Scan for the cell matching the given text and deliver its [X, Y] coordinate at center. 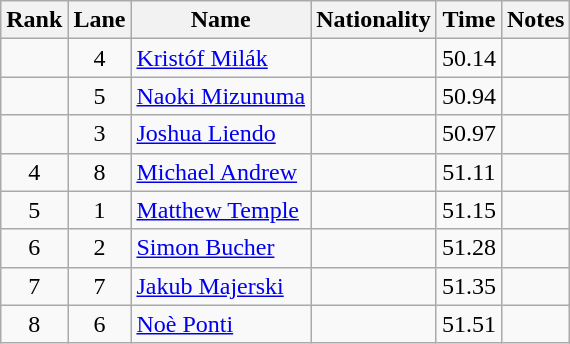
51.11 [468, 172]
Simon Bucher [221, 248]
Time [468, 20]
51.35 [468, 286]
Kristóf Milák [221, 58]
Lane [100, 20]
Noè Ponti [221, 324]
Michael Andrew [221, 172]
Name [221, 20]
Naoki Mizunuma [221, 96]
50.14 [468, 58]
Notes [535, 20]
1 [100, 210]
2 [100, 248]
3 [100, 134]
51.51 [468, 324]
50.97 [468, 134]
Nationality [374, 20]
Jakub Majerski [221, 286]
51.28 [468, 248]
51.15 [468, 210]
Joshua Liendo [221, 134]
Matthew Temple [221, 210]
Rank [34, 20]
50.94 [468, 96]
